Identify which cell holds the provided text, then report its (X, Y) central coordinate. 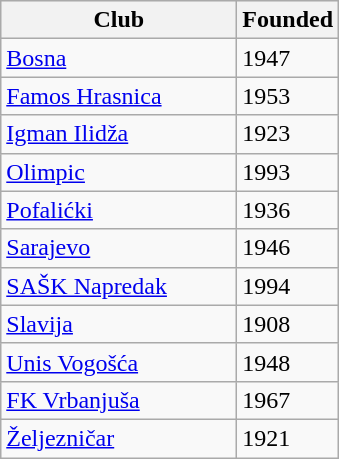
Founded (288, 20)
Famos Hrasnica (119, 96)
Željezničar (119, 438)
Olimpic (119, 172)
Sarajevo (119, 248)
1921 (288, 438)
1953 (288, 96)
Unis Vogošća (119, 362)
1993 (288, 172)
Slavija (119, 324)
SAŠK Napredak (119, 286)
1967 (288, 400)
1948 (288, 362)
Igman Ilidža (119, 134)
1994 (288, 286)
Pofalićki (119, 210)
1936 (288, 210)
1947 (288, 58)
FK Vrbanjuša (119, 400)
1946 (288, 248)
Club (119, 20)
1923 (288, 134)
Bosna (119, 58)
1908 (288, 324)
